Search for the cell housing the specified text and yield its (x, y) center coordinate. 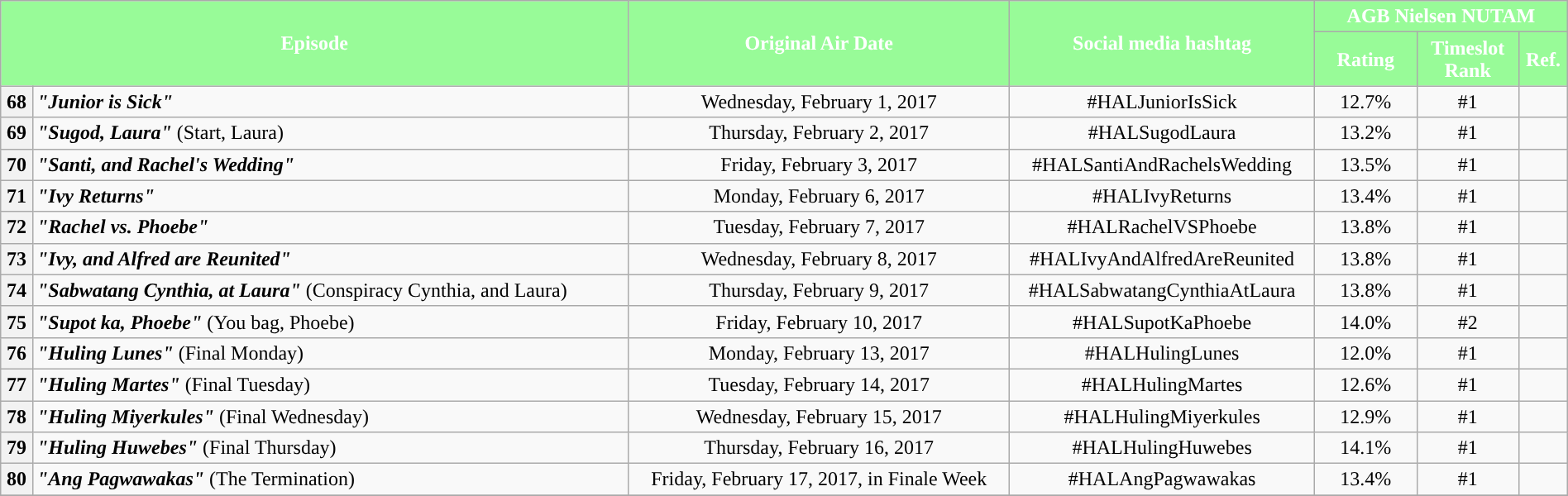
"Supot ka, Phoebe" (You bag, Phoebe) (330, 322)
"Junior is Sick" (330, 102)
13.5% (1365, 165)
AGB Nielsen NUTAM (1441, 17)
#HALSugodLaura (1163, 133)
#HALHulingMiyerkules (1163, 416)
Original Air Date (819, 43)
70 (17, 165)
"Huling Huwebes" (Final Thursday) (330, 448)
12.0% (1365, 353)
Wednesday, February 8, 2017 (819, 259)
12.7% (1365, 102)
Tuesday, February 14, 2017 (819, 384)
71 (17, 196)
Episode (314, 43)
#HALHulingHuwebes (1163, 448)
"Sabwatang Cynthia, at Laura" (Conspiracy Cynthia, and Laura) (330, 290)
79 (17, 448)
"Ivy Returns" (330, 196)
75 (17, 322)
#HALSupotKaPhoebe (1163, 322)
#HALIvyAndAlfredAreReunited (1163, 259)
Monday, February 6, 2017 (819, 196)
Thursday, February 2, 2017 (819, 133)
Tuesday, February 7, 2017 (819, 227)
#HALHulingLunes (1163, 353)
"Rachel vs. Phoebe" (330, 227)
Friday, February 10, 2017 (819, 322)
77 (17, 384)
#HALSantiAndRachelsWedding (1163, 165)
76 (17, 353)
14.0% (1365, 322)
Thursday, February 16, 2017 (819, 448)
Friday, February 3, 2017 (819, 165)
68 (17, 102)
"Huling Lunes" (Final Monday) (330, 353)
74 (17, 290)
Rating (1365, 60)
72 (17, 227)
"Ivy, and Alfred are Reunited" (330, 259)
13.2% (1365, 133)
#HALRachelVSPhoebe (1163, 227)
#HALIvyReturns (1163, 196)
#HALSabwatangCynthiaAtLaura (1163, 290)
"Santi, and Rachel's Wedding" (330, 165)
"Sugod, Laura" (Start, Laura) (330, 133)
80 (17, 479)
"Huling Martes" (Final Tuesday) (330, 384)
Ref. (1543, 60)
#2 (1468, 322)
"Huling Miyerkules" (Final Wednesday) (330, 416)
#HALJuniorIsSick (1163, 102)
12.9% (1365, 416)
69 (17, 133)
TimeslotRank (1468, 60)
Thursday, February 9, 2017 (819, 290)
"Ang Pagwawakas" (The Termination) (330, 479)
Friday, February 17, 2017, in Finale Week (819, 479)
73 (17, 259)
#HALHulingMartes (1163, 384)
Social media hashtag (1163, 43)
12.6% (1365, 384)
78 (17, 416)
Monday, February 13, 2017 (819, 353)
Wednesday, February 1, 2017 (819, 102)
#HALAngPagwawakas (1163, 479)
Wednesday, February 15, 2017 (819, 416)
14.1% (1365, 448)
